Detect which cell encompasses the target text, then output its (X, Y) center coordinate. 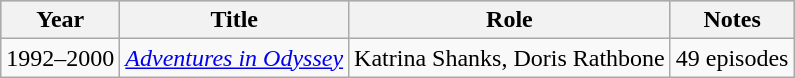
Notes (732, 20)
Year (60, 20)
1992–2000 (60, 58)
Title (234, 20)
Katrina Shanks, Doris Rathbone (510, 58)
Adventures in Odyssey (234, 58)
Role (510, 20)
49 episodes (732, 58)
